Search for the cell housing the specified text and yield its (x, y) center coordinate. 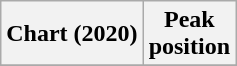
Chart (2020) (72, 34)
Peakposition (189, 34)
